Scan for the cell matching the given text and deliver its [X, Y] coordinate at center. 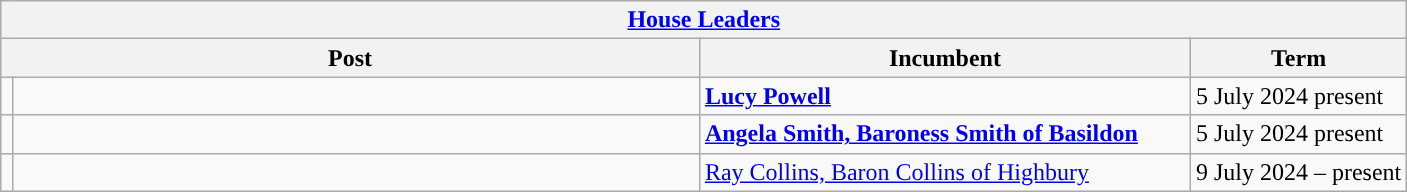
House Leaders [704, 20]
Ray Collins, Baron Collins of Highbury [944, 172]
Lucy Powell [944, 96]
Term [1298, 58]
Post [350, 58]
Angela Smith, Baroness Smith of Basildon [944, 134]
9 July 2024 – present [1298, 172]
Incumbent [944, 58]
